Provide the [X, Y] coordinate of the cell's center where the given text is located.  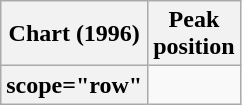
Peakposition [194, 34]
scope="row" [74, 85]
Chart (1996) [74, 34]
